For the text-containing cell, return its midpoint in [x, y] coordinate format. 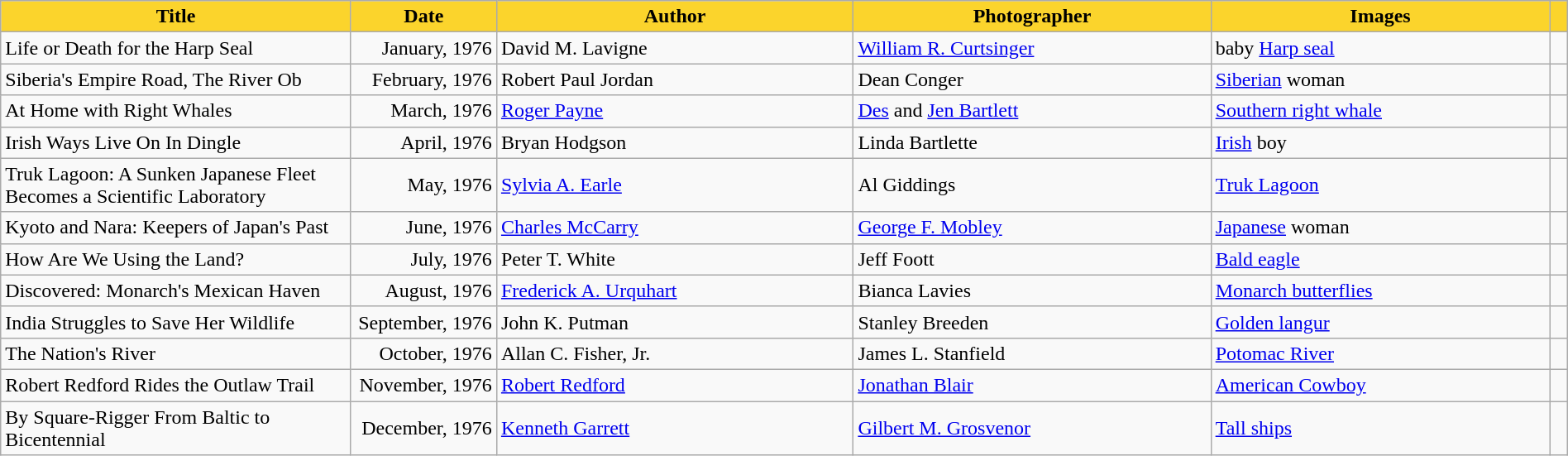
June, 1976 [423, 228]
Linda Bartlette [1032, 142]
Potomac River [1380, 353]
Al Giddings [1032, 185]
Bianca Lavies [1032, 290]
September, 1976 [423, 322]
Monarch butterflies [1380, 290]
Images [1380, 17]
Jeff Foott [1032, 259]
May, 1976 [423, 185]
Author [675, 17]
Tall ships [1380, 427]
Photographer [1032, 17]
Dean Conger [1032, 79]
Allan C. Fisher, Jr. [675, 353]
January, 1976 [423, 48]
Roger Payne [675, 111]
By Square-Rigger From Baltic to Bicentennial [176, 427]
Sylvia A. Earle [675, 185]
William R. Curtsinger [1032, 48]
Date [423, 17]
February, 1976 [423, 79]
Siberia's Empire Road, The River Ob [176, 79]
John K. Putman [675, 322]
Title [176, 17]
The Nation's River [176, 353]
David M. Lavigne [675, 48]
American Cowboy [1380, 385]
Des and Jen Bartlett [1032, 111]
Southern right whale [1380, 111]
August, 1976 [423, 290]
Frederick A. Urquhart [675, 290]
Bald eagle [1380, 259]
India Struggles to Save Her Wildlife [176, 322]
Kenneth Garrett [675, 427]
Life or Death for the Harp Seal [176, 48]
Bryan Hodgson [675, 142]
Robert Redford [675, 385]
Siberian woman [1380, 79]
Charles McCarry [675, 228]
Irish boy [1380, 142]
Jonathan Blair [1032, 385]
At Home with Right Whales [176, 111]
Kyoto and Nara: Keepers of Japan's Past [176, 228]
How Are We Using the Land? [176, 259]
Gilbert M. Grosvenor [1032, 427]
George F. Mobley [1032, 228]
July, 1976 [423, 259]
Robert Paul Jordan [675, 79]
baby Harp seal [1380, 48]
Peter T. White [675, 259]
Irish Ways Live On In Dingle [176, 142]
November, 1976 [423, 385]
Discovered: Monarch's Mexican Haven [176, 290]
April, 1976 [423, 142]
Japanese woman [1380, 228]
Robert Redford Rides the Outlaw Trail [176, 385]
James L. Stanfield [1032, 353]
Truk Lagoon [1380, 185]
Stanley Breeden [1032, 322]
Truk Lagoon: A Sunken Japanese Fleet Becomes a Scientific Laboratory [176, 185]
Golden langur [1380, 322]
December, 1976 [423, 427]
March, 1976 [423, 111]
October, 1976 [423, 353]
